Capture the cell that displays the provided text and extract its [X, Y] central coordinate. 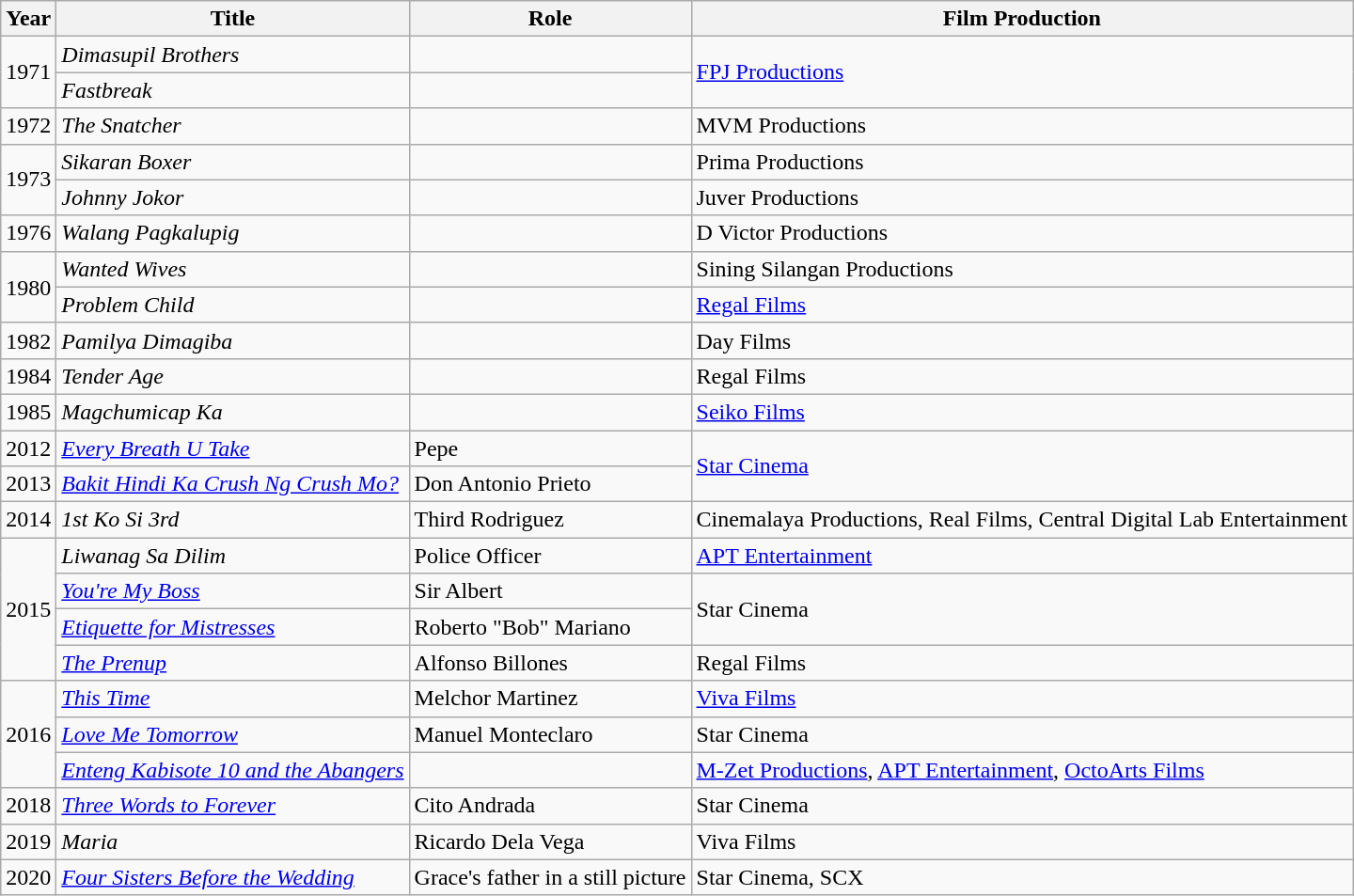
1971 [28, 72]
Prima Productions [1022, 162]
1972 [28, 126]
2020 [28, 877]
Manuel Monteclaro [550, 734]
Wanted Wives [233, 269]
Dimasupil Brothers [233, 55]
This Time [233, 699]
2019 [28, 841]
Juver Productions [1022, 197]
D Victor Productions [1022, 233]
The Prenup [233, 663]
Cito Andrada [550, 806]
2012 [28, 448]
Fastbreak [233, 90]
Problem Child [233, 305]
1st Ko Si 3rd [233, 520]
Role [550, 19]
Grace's father in a still picture [550, 877]
Three Words to Forever [233, 806]
APT Entertainment [1022, 556]
Bakit Hindi Ka Crush Ng Crush Mo? [233, 484]
2018 [28, 806]
Film Production [1022, 19]
1973 [28, 180]
Third Rodriguez [550, 520]
Sikaran Boxer [233, 162]
Liwanag Sa Dilim [233, 556]
1982 [28, 340]
M-Zet Productions, APT Entertainment, OctoArts Films [1022, 770]
Magchumicap Ka [233, 412]
2015 [28, 609]
Melchor Martinez [550, 699]
Roberto "Bob" Mariano [550, 627]
Sining Silangan Productions [1022, 269]
2016 [28, 734]
The Snatcher [233, 126]
2014 [28, 520]
Ricardo Dela Vega [550, 841]
Johnny Jokor [233, 197]
Seiko Films [1022, 412]
Pamilya Dimagiba [233, 340]
MVM Productions [1022, 126]
1980 [28, 287]
2013 [28, 484]
Sir Albert [550, 591]
Cinemalaya Productions, Real Films, Central Digital Lab Entertainment [1022, 520]
Police Officer [550, 556]
Love Me Tomorrow [233, 734]
Don Antonio Prieto [550, 484]
1985 [28, 412]
Etiquette for Mistresses [233, 627]
1984 [28, 376]
Walang Pagkalupig [233, 233]
Tender Age [233, 376]
Title [233, 19]
You're My Boss [233, 591]
Every Breath U Take [233, 448]
Enteng Kabisote 10 and the Abangers [233, 770]
Pepe [550, 448]
Alfonso Billones [550, 663]
Year [28, 19]
FPJ Productions [1022, 72]
Four Sisters Before the Wedding [233, 877]
Day Films [1022, 340]
Star Cinema, SCX [1022, 877]
1976 [28, 233]
Maria [233, 841]
